Detect which cell encompasses the target text, then output its (X, Y) center coordinate. 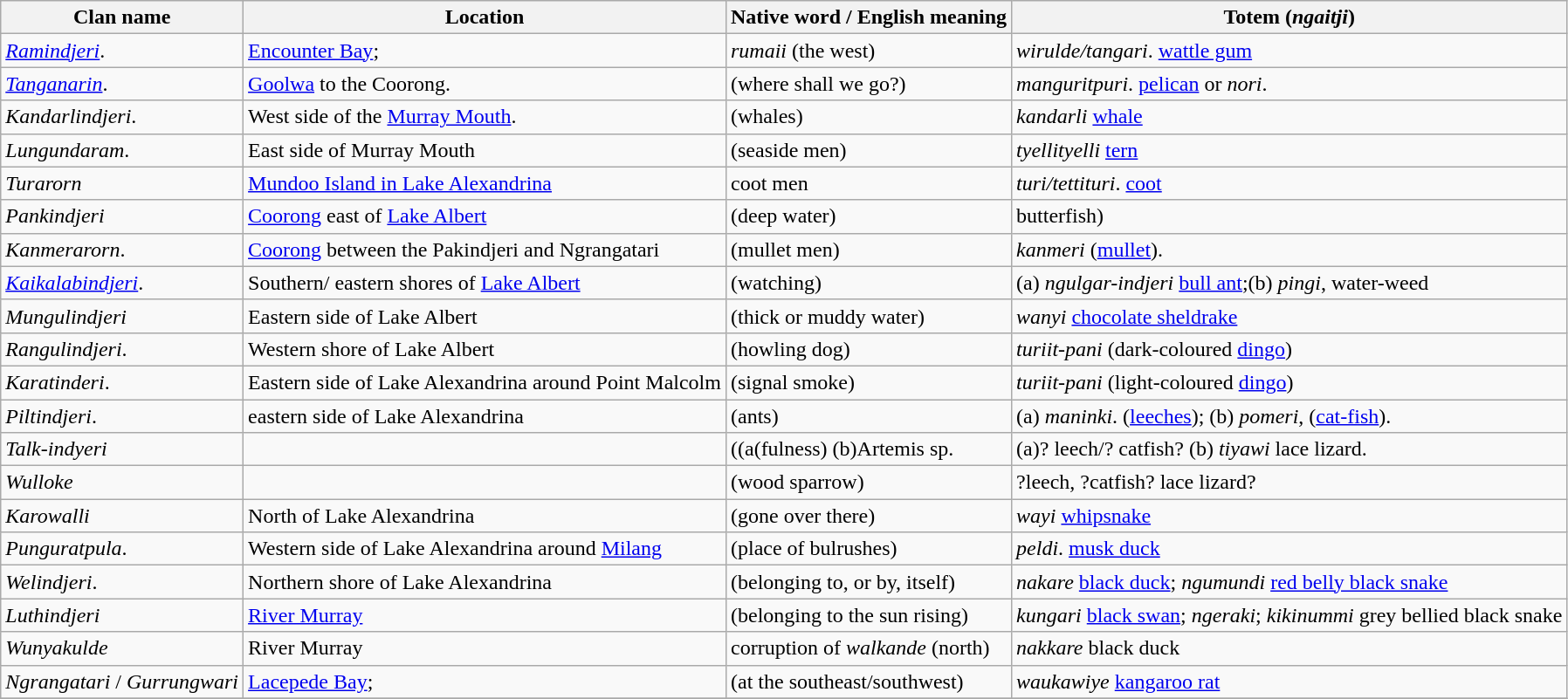
Mungulindjeri (122, 316)
Ngrangatari / Gurrungwari (122, 682)
Location (485, 17)
Western shore of Lake Albert (485, 349)
Lacepede Bay; (485, 682)
Karowalli (122, 516)
(gone over there) (868, 516)
(seaside men) (868, 150)
(a) maninki. (leeches); (b) pomeri, (cat-fish). (1289, 416)
Piltindjeri. (122, 416)
tyellityelli tern (1289, 150)
(signal smoke) (868, 382)
(howling dog) (868, 349)
kungari black swan; ngeraki; kikinummi grey bellied black snake (1289, 615)
Wulloke (122, 483)
Native word / English meaning (868, 17)
wayi whipsnake (1289, 516)
Southern/ eastern shores of Lake Albert (485, 283)
eastern side of Lake Alexandrina (485, 416)
Totem (ngaitji) (1289, 17)
(mullet men) (868, 250)
wirulde/tangari. wattle gum (1289, 51)
Kanmerarorn. (122, 250)
turiit-pani (light-coloured dingo) (1289, 382)
Northern shore of Lake Alexandrina (485, 582)
Welindjeri. (122, 582)
Coorong east of Lake Albert (485, 216)
butterfish) (1289, 216)
(ants) (868, 416)
(thick or muddy water) (868, 316)
(place of bulrushes) (868, 549)
Encounter Bay; (485, 51)
Punguratpula. (122, 549)
(where shall we go?) (868, 84)
(at the southeast/southwest) (868, 682)
Lungundaram. (122, 150)
?leech, ?catfish? lace lizard? (1289, 483)
turi/tettituri. coot (1289, 183)
peldi. musk duck (1289, 549)
kandarli whale (1289, 117)
(whales) (868, 117)
nakkare black duck (1289, 648)
rumaii (the west) (868, 51)
Western side of Lake Alexandrina around Milang (485, 549)
Eastern side of Lake Albert (485, 316)
Karatinderi. (122, 382)
(wood sparrow) (868, 483)
Eastern side of Lake Alexandrina around Point Malcolm (485, 382)
Talk-indyeri (122, 449)
(watching) (868, 283)
(a)? leech/? catfish? (b) tiyawi lace lizard. (1289, 449)
Mundoo Island in Lake Alexandrina (485, 183)
Pankindjeri (122, 216)
nakare black duck; ngumundi red belly black snake (1289, 582)
Goolwa to the Coorong. (485, 84)
waukawiye kangaroo rat (1289, 682)
North of Lake Alexandrina (485, 516)
manguritpuri. pelican or nori. (1289, 84)
East side of Murray Mouth (485, 150)
Clan name (122, 17)
Tanganarin. (122, 84)
Ramindjeri. (122, 51)
wanyi chocolate sheldrake (1289, 316)
(belonging to the sun rising) (868, 615)
((a(fulness) (b)Artemis sp. (868, 449)
Kandarlindjeri. (122, 117)
kanmeri (mullet). (1289, 250)
Turarorn (122, 183)
(a) ngulgar-indjeri bull ant;(b) pingi, water-weed (1289, 283)
Wunyakulde (122, 648)
West side of the Murray Mouth. (485, 117)
Kaikalabindjeri. (122, 283)
Coorong between the Pakindjeri and Ngrangatari (485, 250)
Rangulindjeri. (122, 349)
coot men (868, 183)
(belonging to, or by, itself) (868, 582)
corruption of walkande (north) (868, 648)
turiit-pani (dark-coloured dingo) (1289, 349)
Luthindjeri (122, 615)
(deep water) (868, 216)
